Detect which cell encompasses the target text, then output its (x, y) center coordinate. 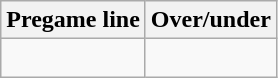
Pregame line (74, 20)
Over/under (210, 20)
